Output the (x, y) coordinate of the center of the cell containing the given text.  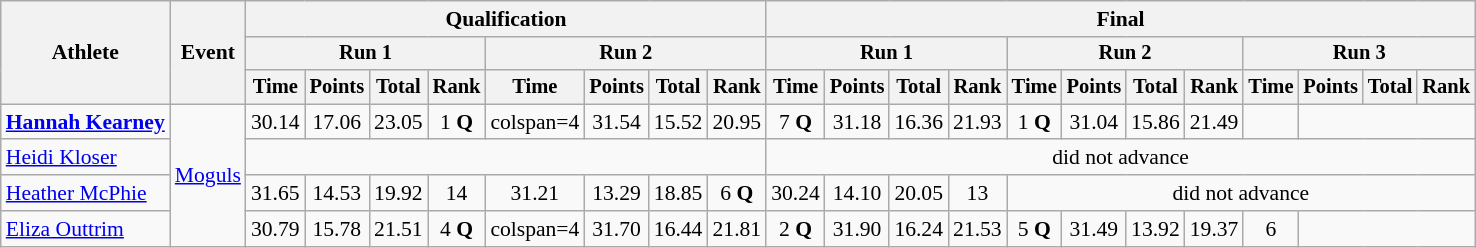
31.54 (616, 122)
7 Q (796, 122)
21.49 (1214, 122)
21.51 (398, 229)
20.05 (918, 193)
6 (1270, 229)
Run 3 (1358, 54)
Heidi Kloser (86, 158)
15.86 (1156, 122)
Event (208, 52)
17.06 (337, 122)
2 Q (796, 229)
Eliza Outtrim (86, 229)
30.24 (796, 193)
5 Q (1034, 229)
31.70 (616, 229)
14 (457, 193)
31.21 (534, 193)
Athlete (86, 52)
15.52 (678, 122)
31.90 (857, 229)
16.44 (678, 229)
4 Q (457, 229)
31.49 (1094, 229)
Moguls (208, 175)
Heather McPhie (86, 193)
19.37 (1214, 229)
Hannah Kearney (86, 122)
13.92 (1156, 229)
19.92 (398, 193)
Qualification (506, 19)
16.36 (918, 122)
21.53 (978, 229)
23.05 (398, 122)
14.53 (337, 193)
14.10 (857, 193)
21.93 (978, 122)
15.78 (337, 229)
18.85 (678, 193)
31.04 (1094, 122)
20.95 (736, 122)
31.18 (857, 122)
13 (978, 193)
21.81 (736, 229)
31.65 (276, 193)
30.79 (276, 229)
16.24 (918, 229)
6 Q (736, 193)
13.29 (616, 193)
30.14 (276, 122)
Final (1120, 19)
